Return the (X, Y) coordinate for the center point of the cell that contains the specified text.  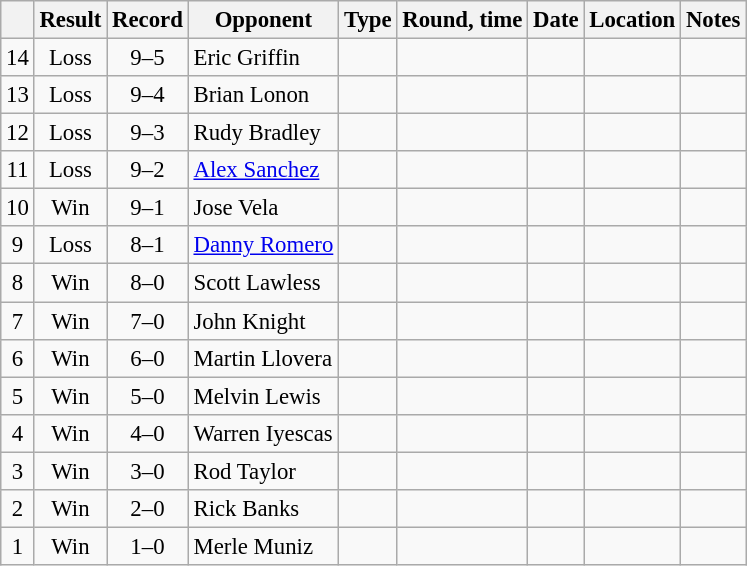
Brian Lonon (263, 95)
13 (18, 95)
John Knight (263, 321)
9–2 (148, 170)
1–0 (148, 546)
Alex Sanchez (263, 170)
Type (368, 20)
14 (18, 58)
1 (18, 546)
2 (18, 509)
6 (18, 358)
Scott Lawless (263, 283)
Warren Iyescas (263, 433)
5 (18, 396)
Opponent (263, 20)
9–3 (148, 133)
6–0 (148, 358)
9 (18, 245)
9–1 (148, 208)
9–5 (148, 58)
4 (18, 433)
4–0 (148, 433)
Rick Banks (263, 509)
7–0 (148, 321)
10 (18, 208)
9–4 (148, 95)
7 (18, 321)
8 (18, 283)
2–0 (148, 509)
Eric Griffin (263, 58)
8–0 (148, 283)
3–0 (148, 471)
Result (70, 20)
Record (148, 20)
8–1 (148, 245)
12 (18, 133)
Melvin Lewis (263, 396)
Merle Muniz (263, 546)
Jose Vela (263, 208)
Location (632, 20)
Rudy Bradley (263, 133)
Rod Taylor (263, 471)
5–0 (148, 396)
11 (18, 170)
Date (556, 20)
Martin Llovera (263, 358)
Notes (714, 20)
3 (18, 471)
Round, time (462, 20)
Danny Romero (263, 245)
